Scan for the cell matching the given text and deliver its (x, y) coordinate at center. 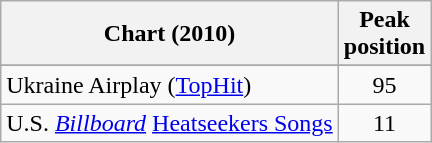
Ukraine Airplay (TopHit) (170, 85)
95 (384, 85)
Chart (2010) (170, 34)
11 (384, 123)
U.S. Billboard Heatseekers Songs (170, 123)
Peakposition (384, 34)
